Search for the cell housing the specified text and yield its [X, Y] center coordinate. 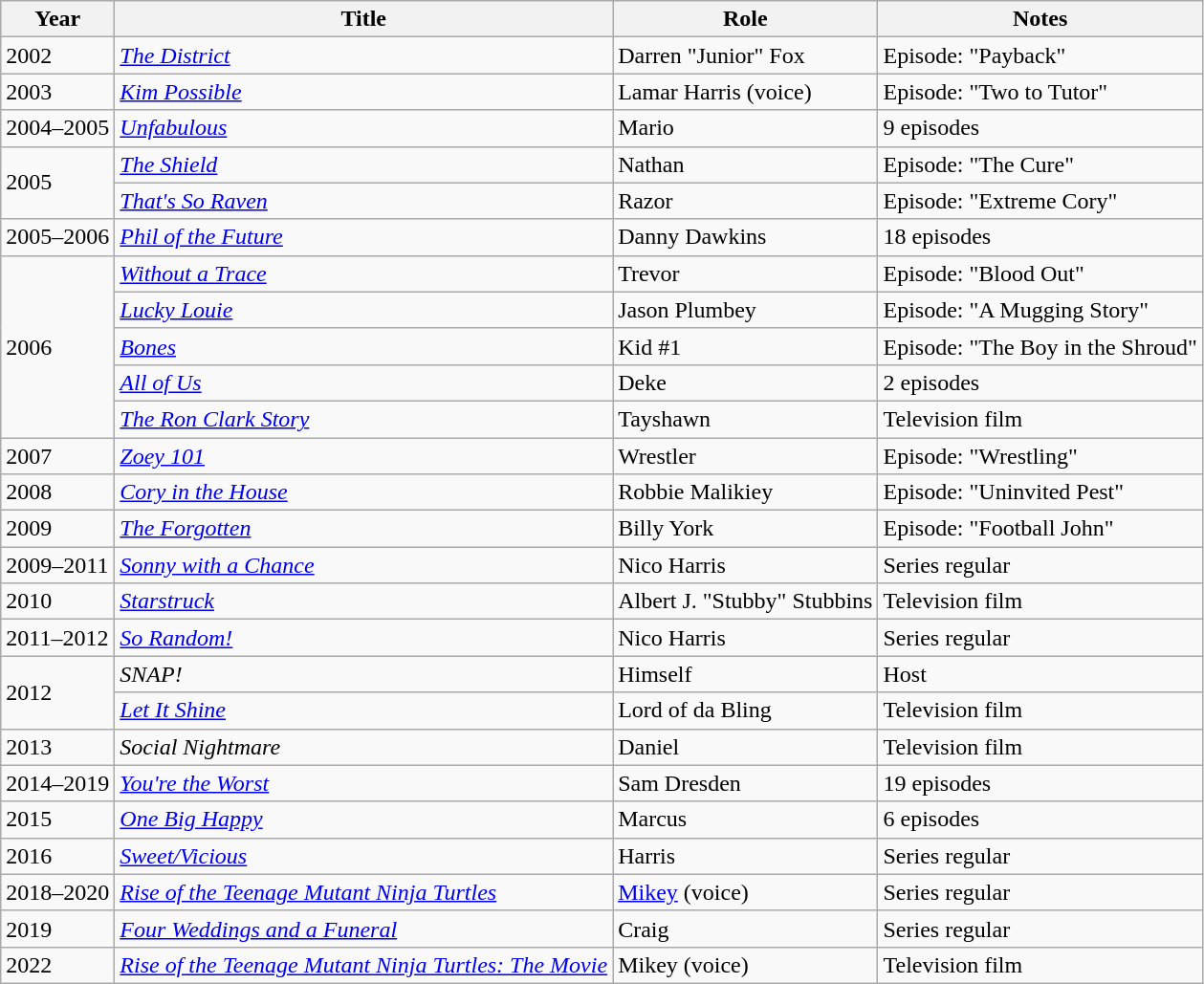
Episode: "Extreme Cory" [1040, 201]
Episode: "Blood Out" [1040, 273]
Wrestler [746, 456]
2002 [57, 55]
2016 [57, 856]
Kid #1 [746, 346]
Social Nightmare [363, 747]
One Big Happy [363, 820]
2006 [57, 346]
Sonny with a Chance [363, 565]
Tayshawn [746, 419]
2004–2005 [57, 128]
Sweet/Vicious [363, 856]
All of Us [363, 383]
Unfabulous [363, 128]
2009–2011 [57, 565]
6 episodes [1040, 820]
2015 [57, 820]
2010 [57, 601]
Let It Shine [363, 711]
Rise of the Teenage Mutant Ninja Turtles: The Movie [363, 965]
Year [57, 19]
The District [363, 55]
Darren "Junior" Fox [746, 55]
Lucky Louie [363, 310]
Episode: "Football John" [1040, 529]
The Forgotten [363, 529]
Episode: "Wrestling" [1040, 456]
9 episodes [1040, 128]
2003 [57, 92]
Danny Dawkins [746, 237]
Zoey 101 [363, 456]
2012 [57, 692]
2018–2020 [57, 892]
2011–2012 [57, 638]
Role [746, 19]
19 episodes [1040, 783]
2013 [57, 747]
2008 [57, 492]
Host [1040, 674]
Starstruck [363, 601]
Phil of the Future [363, 237]
2005 [57, 183]
Cory in the House [363, 492]
Four Weddings and a Funeral [363, 929]
Episode: "Two to Tutor" [1040, 92]
That's So Raven [363, 201]
Himself [746, 674]
Notes [1040, 19]
Trevor [746, 273]
Episode: "The Boy in the Shroud" [1040, 346]
So Random! [363, 638]
Albert J. "Stubby" Stubbins [746, 601]
Daniel [746, 747]
2014–2019 [57, 783]
Kim Possible [363, 92]
Nathan [746, 164]
Episode: "Payback" [1040, 55]
Episode: "Uninvited Pest" [1040, 492]
Without a Trace [363, 273]
Bones [363, 346]
Sam Dresden [746, 783]
Episode: "A Mugging Story" [1040, 310]
Episode: "The Cure" [1040, 164]
Lord of da Bling [746, 711]
Rise of the Teenage Mutant Ninja Turtles [363, 892]
Craig [746, 929]
Harris [746, 856]
Mario [746, 128]
You're the Worst [363, 783]
2 episodes [1040, 383]
Title [363, 19]
Razor [746, 201]
The Ron Clark Story [363, 419]
Robbie Malikiey [746, 492]
Lamar Harris (voice) [746, 92]
2009 [57, 529]
Billy York [746, 529]
Deke [746, 383]
2007 [57, 456]
2005–2006 [57, 237]
Jason Plumbey [746, 310]
2022 [57, 965]
18 episodes [1040, 237]
2019 [57, 929]
Marcus [746, 820]
The Shield [363, 164]
SNAP! [363, 674]
